Output the (x, y) coordinate of the center of the cell containing the given text.  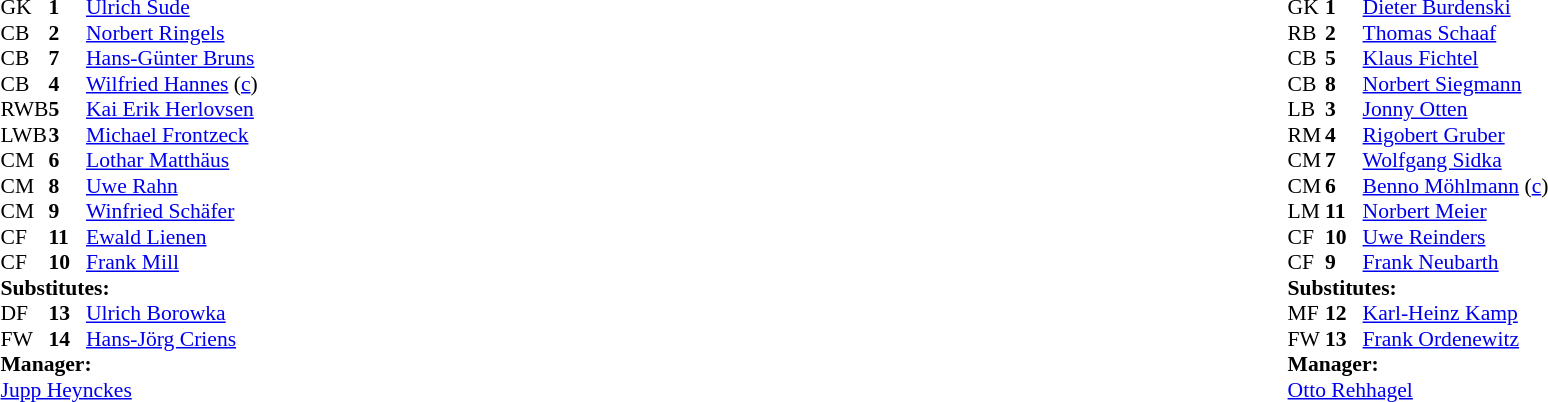
Ulrich Borowka (172, 313)
Substitutes: (128, 288)
LWB (24, 135)
Hans-Jörg Criens (172, 339)
MF (1307, 313)
LB (1307, 109)
RB (1307, 33)
Ewald Lienen (172, 237)
RM (1307, 135)
RWB (24, 109)
14 (67, 339)
Uwe Rahn (172, 186)
12 (1344, 313)
DF (24, 313)
Michael Frontzeck (172, 135)
Wilfried Hannes (c) (172, 84)
Hans-Günter Bruns (172, 59)
LM (1307, 211)
Kai Erik Herlovsen (172, 109)
Norbert Ringels (172, 33)
Winfried Schäfer (172, 211)
Manager: (128, 365)
Lothar Matthäus (172, 161)
Frank Mill (172, 263)
